For the text-containing cell, return its midpoint in [X, Y] coordinate format. 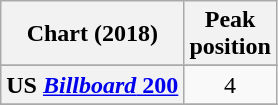
4 [230, 85]
Peak position [230, 34]
Chart (2018) [92, 34]
US Billboard 200 [92, 85]
